From the cell containing the given text, extract its center point as (x, y) coordinate. 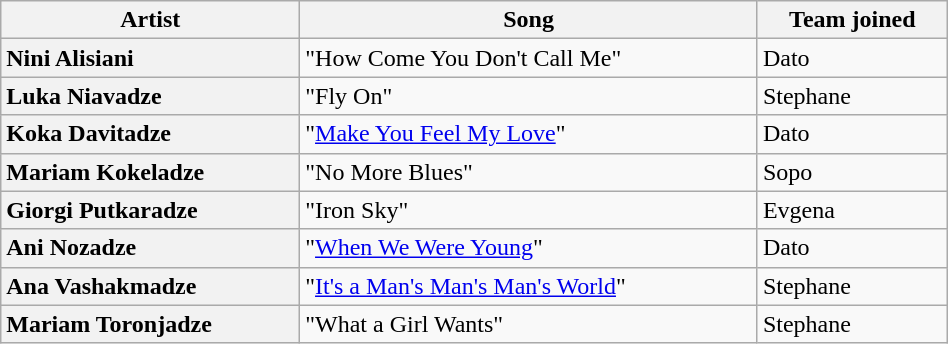
Luka Niavadze (150, 96)
"What a Girl Wants" (529, 324)
Mariam Toronjadze (150, 324)
Koka Davitadze (150, 134)
"No More Blues" (529, 172)
"Make You Feel My Love" (529, 134)
"It's a Man's Man's Man's World" (529, 286)
"How Come You Don't Call Me" (529, 58)
Mariam Kokeladze (150, 172)
Giorgi Putkaradze (150, 210)
Nini Alisiani (150, 58)
Evgena (852, 210)
"Fly On" (529, 96)
"Iron Sky" (529, 210)
Ani Nozadze (150, 248)
Ana Vashakmadze (150, 286)
Sopo (852, 172)
"When We Were Young" (529, 248)
Artist (150, 20)
Song (529, 20)
Team joined (852, 20)
